Return (X, Y) of the center of cell containing provided text 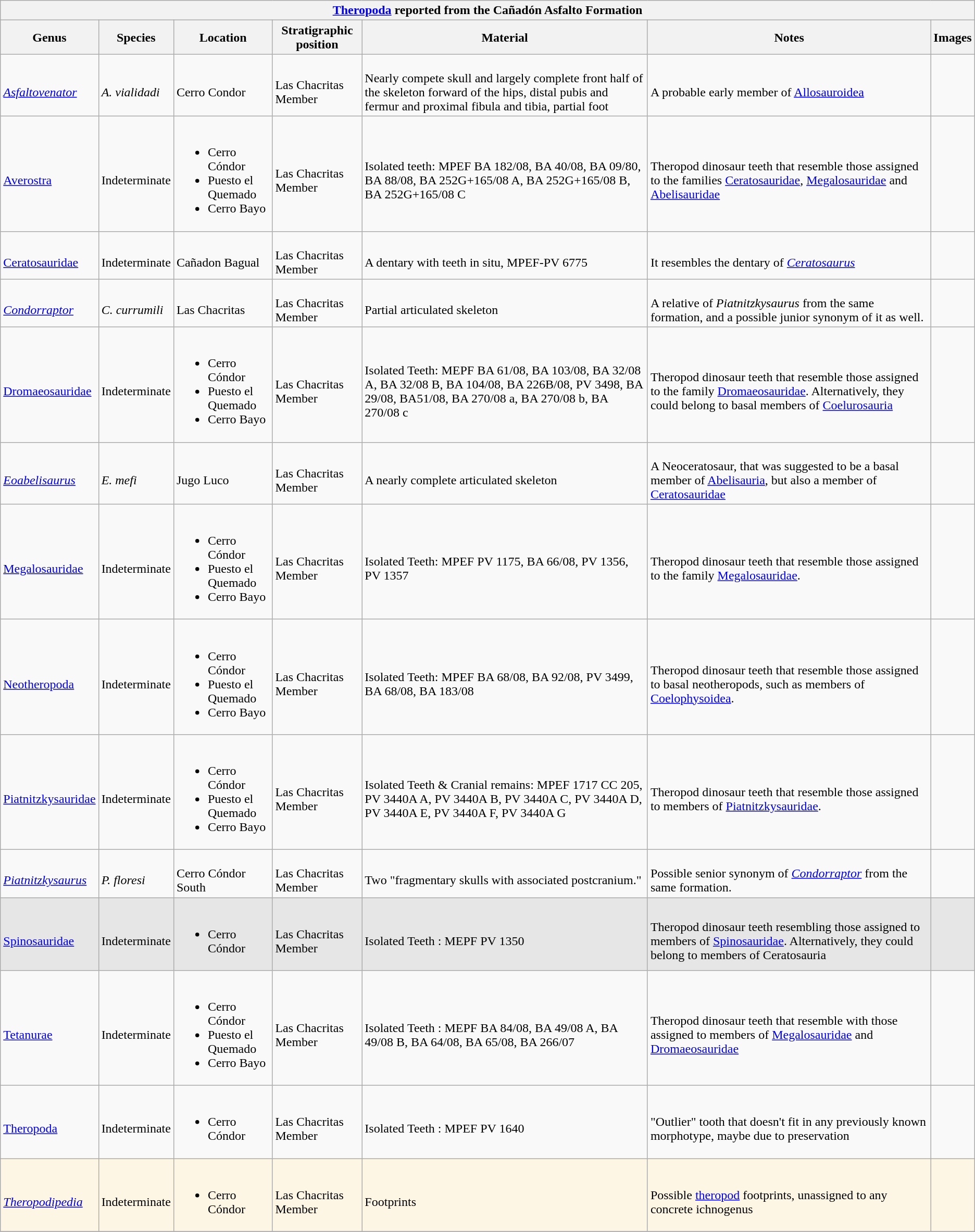
Possible senior synonym of Condorraptor from the same formation. (789, 873)
Isolated Teeth & Cranial remains: MPEF 1717 CC 205, PV 3440A A, PV 3440A B, PV 3440A C, PV 3440A D, PV 3440A E, PV 3440A F, PV 3440A G (505, 791)
Jugo Luco (223, 473)
Location (223, 37)
Notes (789, 37)
Asfaltovenator (49, 85)
Eoabelisaurus (49, 473)
Condorraptor (49, 303)
Cañadon Bagual (223, 255)
Images (953, 37)
Averostra (49, 174)
Neotheropoda (49, 677)
C. currumili (136, 303)
"Outlier" tooth that doesn't fit in any previously known morphotype, maybe due to preservation (789, 1122)
Theropod dinosaur teeth that resemble those assigned to the family Megalosauridae. (789, 561)
Piatnitzkysaurus (49, 873)
Isolated Teeth: MPEF PV 1175, BA 66/08, PV 1356, PV 1357 (505, 561)
Stratigraphic position (317, 37)
Piatnitzkysauridae (49, 791)
Theropod dinosaur teeth that resemble with those assigned to members of Megalosauridae and Dromaeosauridae (789, 1028)
Megalosauridae (49, 561)
Cerro Condor (223, 85)
Genus (49, 37)
Theropoda reported from the Cañadón Asfalto Formation (488, 10)
Isolated Teeth : MEPF BA 84/08, BA 49/08 A, BA 49/08 B, BA 64/08, BA 65/08, BA 266/07 (505, 1028)
Theropoda (49, 1122)
Material (505, 37)
E. mefi (136, 473)
Isolated Teeth: MPEF BA 68/08, BA 92/08, PV 3499, BA 68/08, BA 183/08 (505, 677)
Two "fragmentary skulls with associated postcranium." (505, 873)
Las Chacritas (223, 303)
Possible theropod footprints, unassigned to any concrete ichnogenus (789, 1195)
A probable early member of Allosauroidea (789, 85)
Species (136, 37)
Partial articulated skeleton (505, 303)
Isolated teeth: MPEF BA 182/08, BA 40/08, BA 09/80, BA 88/08, BA 252G+165/08 A, BA 252G+165/08 B, BA 252G+165/08 C (505, 174)
Dromaeosauridae (49, 384)
Isolated Teeth : MEPF PV 1350 (505, 934)
Footprints (505, 1195)
Isolated Teeth : MPEF PV 1640 (505, 1122)
Theropod dinosaur teeth that resemble those assigned to basal neotheropods, such as members of Coelophysoidea. (789, 677)
Theropod dinosaur teeth that resemble those assigned to the families Ceratosauridae, Megalosauridae and Abelisauridae (789, 174)
Cerro Cóndor South (223, 873)
Theropodipedia (49, 1195)
A relative of Piatnitzkysaurus from the same formation, and a possible junior synonym of it as well. (789, 303)
A. vialidadi (136, 85)
Ceratosauridae (49, 255)
Spinosauridae (49, 934)
Theropod dinosaur teeth that resemble those assigned to members of Piatnitzkysauridae. (789, 791)
A dentary with teeth in situ, MPEF-PV 6775 (505, 255)
It resembles the dentary of Ceratosaurus (789, 255)
Tetanurae (49, 1028)
A Neoceratosaur, that was suggested to be a basal member of Abelisauria, but also a member of Ceratosauridae (789, 473)
P. floresi (136, 873)
A nearly complete articulated skeleton (505, 473)
Theropod dinosaur teeth resembling those assigned to members of Spinosauridae. Alternatively, they could belong to members of Ceratosauria (789, 934)
